From the cell containing the given text, extract its center point as [x, y] coordinate. 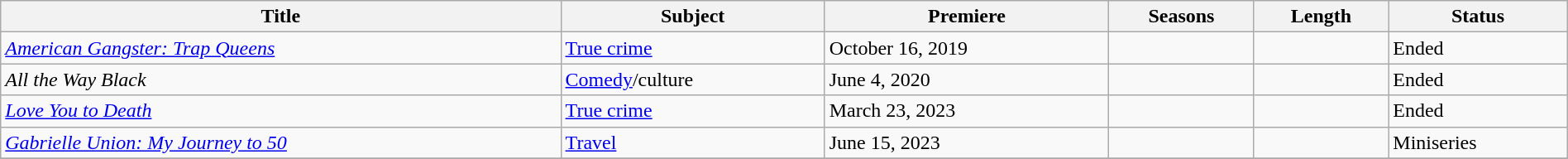
October 16, 2019 [967, 48]
Seasons [1181, 17]
Status [1478, 17]
All the Way Black [281, 79]
Length [1322, 17]
June 4, 2020 [967, 79]
Subject [693, 17]
Love You to Death [281, 111]
Comedy/culture [693, 79]
Premiere [967, 17]
Gabrielle Union: My Journey to 50 [281, 142]
Title [281, 17]
June 15, 2023 [967, 142]
Miniseries [1478, 142]
American Gangster: Trap Queens [281, 48]
Travel [693, 142]
March 23, 2023 [967, 111]
